Detect which cell encompasses the target text, then output its (X, Y) center coordinate. 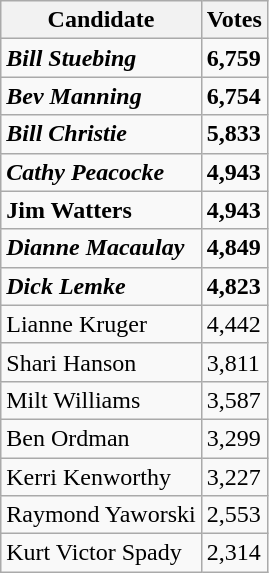
2,314 (234, 553)
3,587 (234, 400)
Candidate (101, 20)
Lianne Kruger (101, 324)
Milt Williams (101, 400)
3,227 (234, 477)
4,823 (234, 286)
Bill Stuebing (101, 58)
Bev Manning (101, 96)
3,299 (234, 438)
Dianne Macaulay (101, 248)
5,833 (234, 134)
Jim Watters (101, 210)
Shari Hanson (101, 362)
Kurt Victor Spady (101, 553)
Dick Lemke (101, 286)
6,759 (234, 58)
6,754 (234, 96)
Votes (234, 20)
Ben Ordman (101, 438)
Raymond Yaworski (101, 515)
2,553 (234, 515)
4,849 (234, 248)
4,442 (234, 324)
Kerri Kenworthy (101, 477)
Bill Christie (101, 134)
Cathy Peacocke (101, 172)
3,811 (234, 362)
